Search for the cell housing the specified text and yield its [x, y] center coordinate. 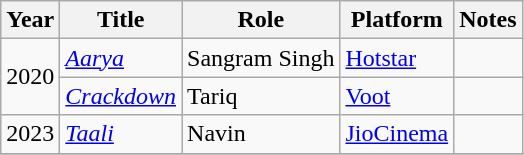
Voot [397, 96]
2020 [30, 77]
Role [261, 20]
Sangram Singh [261, 58]
Crackdown [121, 96]
Tariq [261, 96]
Platform [397, 20]
Navin [261, 134]
Year [30, 20]
JioCinema [397, 134]
Hotstar [397, 58]
2023 [30, 134]
Taali [121, 134]
Title [121, 20]
Notes [488, 20]
Aarya [121, 58]
